Capture the cell that displays the provided text and extract its (X, Y) central coordinate. 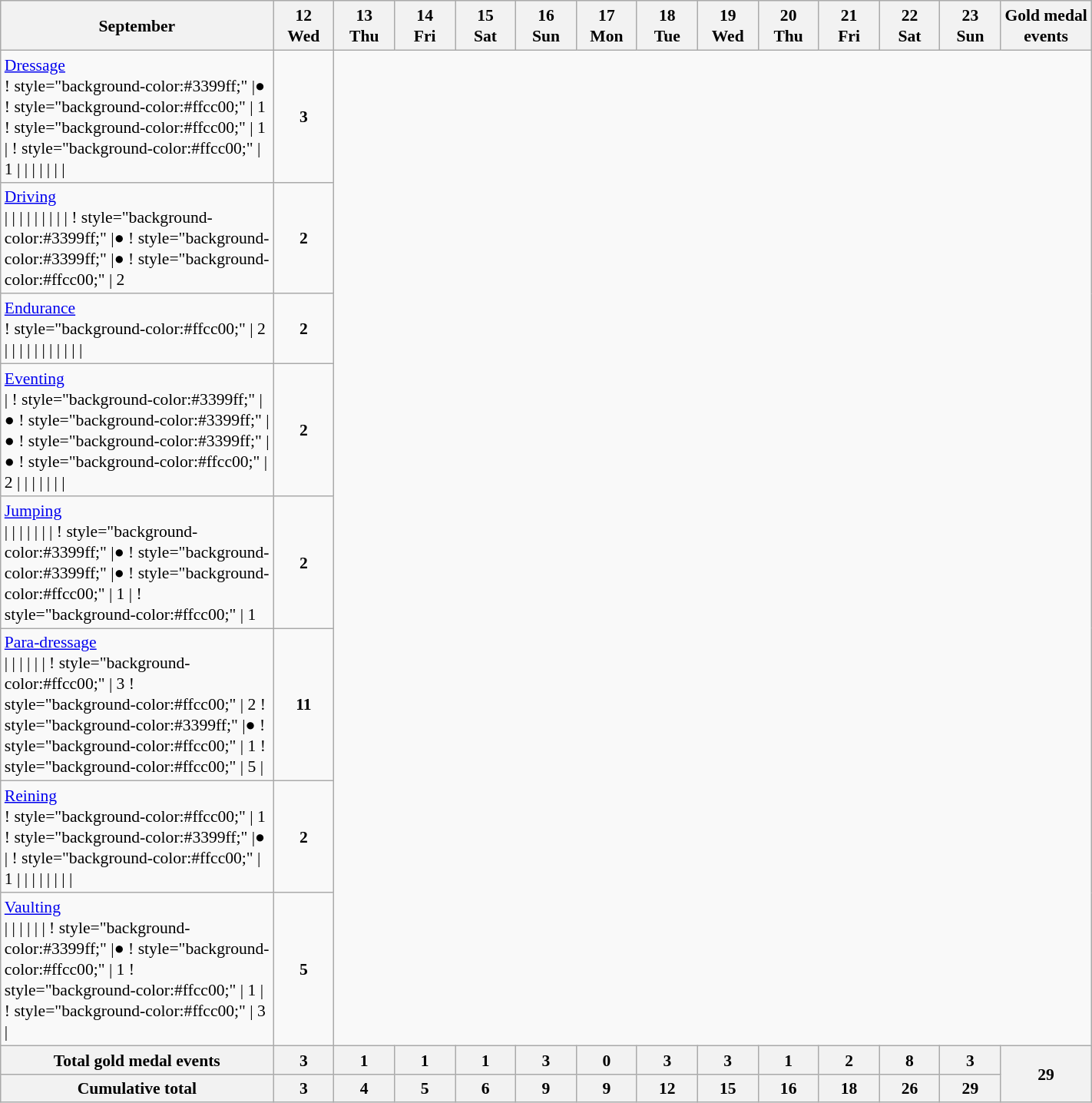
15 (728, 1088)
12 (667, 1088)
6 (485, 1088)
11 (304, 705)
Gold medal events (1046, 25)
13Thu (364, 25)
18Tue (667, 25)
4 (364, 1088)
Endurance! style="background-color:#ffcc00;" | 2 | | | | | | | | | | | (137, 329)
19Wed (728, 25)
20Thu (788, 25)
Reining! style="background-color:#ffcc00;" | 1 ! style="background-color:#3399ff;" |● | ! style="background-color:#ffcc00;" | 1 | | | | | | | | (137, 837)
8 (909, 1060)
0 (607, 1060)
22Sat (909, 25)
17Mon (607, 25)
14Fri (425, 25)
September (137, 25)
15Sat (485, 25)
Driving| | | | | | | | | ! style="background-color:#3399ff;" |● ! style="background-color:#3399ff;" |● ! style="background-color:#ffcc00;" | 2 (137, 238)
12Wed (304, 25)
23Sun (971, 25)
16 (788, 1088)
18 (849, 1088)
Total gold medal events (137, 1060)
26 (909, 1088)
Cumulative total (137, 1088)
16Sun (547, 25)
21Fri (849, 25)
